Detect which cell encompasses the target text, then output its [x, y] center coordinate. 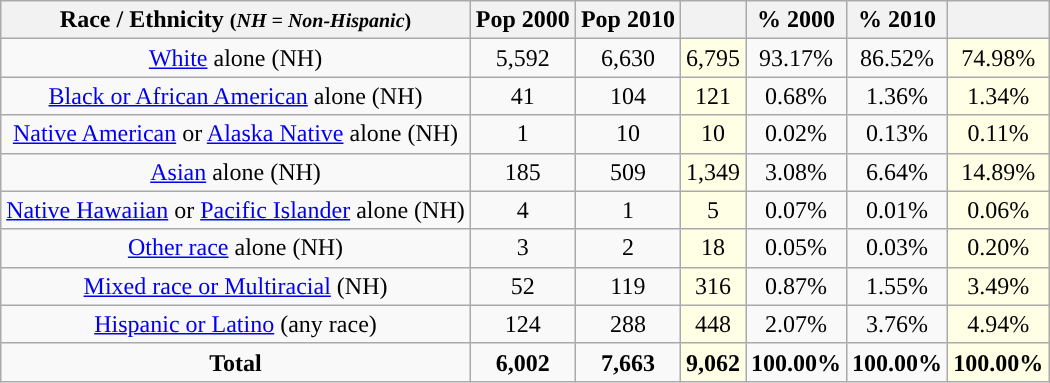
3 [522, 248]
41 [522, 96]
0.20% [998, 248]
1.34% [998, 96]
6,795 [712, 58]
0.06% [998, 210]
288 [628, 324]
7,663 [628, 362]
Race / Ethnicity (NH = Non-Hispanic) [236, 20]
9,062 [712, 362]
2 [628, 248]
6.64% [898, 172]
93.17% [796, 58]
Mixed race or Multiracial (NH) [236, 286]
5,592 [522, 58]
4.94% [998, 324]
86.52% [898, 58]
1.36% [898, 96]
5 [712, 210]
3.49% [998, 286]
1.55% [898, 286]
0.03% [898, 248]
0.05% [796, 248]
Black or African American alone (NH) [236, 96]
White alone (NH) [236, 58]
Asian alone (NH) [236, 172]
% 2010 [898, 20]
3.08% [796, 172]
4 [522, 210]
6,630 [628, 58]
2.07% [796, 324]
Pop 2010 [628, 20]
0.87% [796, 286]
448 [712, 324]
52 [522, 286]
509 [628, 172]
% 2000 [796, 20]
0.68% [796, 96]
Native American or Alaska Native alone (NH) [236, 134]
Native Hawaiian or Pacific Islander alone (NH) [236, 210]
Other race alone (NH) [236, 248]
Pop 2000 [522, 20]
124 [522, 324]
119 [628, 286]
0.02% [796, 134]
0.13% [898, 134]
74.98% [998, 58]
121 [712, 96]
Total [236, 362]
316 [712, 286]
1,349 [712, 172]
6,002 [522, 362]
Hispanic or Latino (any race) [236, 324]
104 [628, 96]
3.76% [898, 324]
18 [712, 248]
0.01% [898, 210]
185 [522, 172]
0.11% [998, 134]
14.89% [998, 172]
0.07% [796, 210]
